Determine the (x, y) coordinate at the center of the cell enclosing the given text.  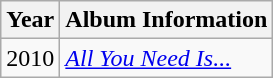
2010 (30, 58)
Album Information (166, 20)
Year (30, 20)
All You Need Is... (166, 58)
